Return the (X, Y) coordinate for the center point of the cell that contains the specified text.  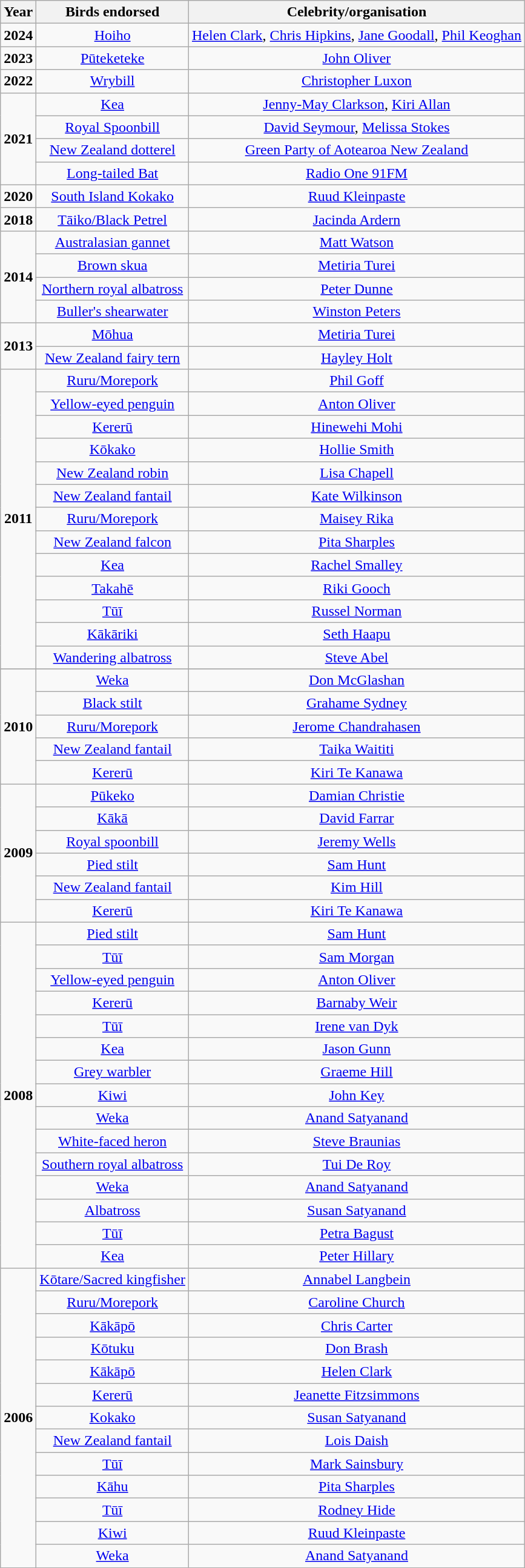
Hollie Smith (356, 450)
Phil Goff (356, 381)
Peter Dunne (356, 289)
Rachel Smalley (356, 565)
Riki Gooch (356, 588)
Peter Hillary (356, 1256)
Northern royal albatross (113, 289)
2014 (18, 277)
Australasian gannet (113, 242)
Lisa Chapell (356, 473)
John Oliver (356, 58)
Lois Daish (356, 1441)
David Farrar (356, 819)
Jason Gunn (356, 1049)
Southern royal albatross (113, 1164)
Matt Watson (356, 242)
Kōtare/Sacred kingfisher (113, 1279)
Rodney Hide (356, 1510)
Kim Hill (356, 888)
New Zealand falcon (113, 542)
South Island Kokako (113, 196)
Grahame Sydney (356, 703)
White-faced heron (113, 1141)
Russel Norman (356, 611)
Taika Waititi (356, 749)
Chris Carter (356, 1325)
Christopher Luxon (356, 81)
Royal Spoonbill (113, 127)
Jeanette Fitzsimmons (356, 1394)
Kōtuku (113, 1348)
Annabel Langbein (356, 1279)
New Zealand fairy tern (113, 358)
Kokako (113, 1418)
Wrybill (113, 81)
Kākā (113, 819)
Hayley Holt (356, 358)
Irene van Dyk (356, 1026)
2006 (18, 1418)
Royal spoonbill (113, 842)
Maisey Rika (356, 519)
Takahē (113, 588)
2009 (18, 853)
Barnaby Weir (356, 1003)
Jeremy Wells (356, 842)
Celebrity/organisation (356, 12)
Helen Clark, Chris Hipkins, Jane Goodall, Phil Keoghan (356, 35)
Caroline Church (356, 1302)
Jenny-May Clarkson, Kiri Allan (356, 104)
Damian Christie (356, 796)
2008 (18, 1095)
Buller's shearwater (113, 312)
Wandering albatross (113, 657)
Don Brash (356, 1348)
Radio One 91FM (356, 173)
Year (18, 12)
Long-tailed Bat (113, 173)
Mōhua (113, 335)
Hoiho (113, 35)
Brown skua (113, 265)
2023 (18, 58)
Tāiko/Black Petrel (113, 219)
Winston Peters (356, 312)
Birds endorsed (113, 12)
2021 (18, 139)
Green Party of Aotearoa New Zealand (356, 150)
John Key (356, 1095)
Steve Braunias (356, 1141)
Steve Abel (356, 657)
2013 (18, 346)
2010 (18, 726)
2018 (18, 219)
David Seymour, Melissa Stokes (356, 127)
Seth Haapu (356, 634)
Pūteketeke (113, 58)
Don McGlashan (356, 680)
Mark Sainsbury (356, 1464)
Jacinda Ardern (356, 219)
Albatross (113, 1210)
New Zealand robin (113, 473)
Sam Morgan (356, 957)
Tui De Roy (356, 1164)
2024 (18, 35)
Pūkeko (113, 796)
Jerome Chandrahasen (356, 726)
Grey warbler (113, 1072)
Kate Wilkinson (356, 496)
Black stilt (113, 703)
Petra Bagust (356, 1233)
2020 (18, 196)
Helen Clark (356, 1371)
Kōkako (113, 450)
2011 (18, 519)
2022 (18, 81)
New Zealand dotterel (113, 150)
Kākāriki (113, 634)
Kāhu (113, 1487)
Hinewehi Mohi (356, 427)
Graeme Hill (356, 1072)
